Pinpoint the cell where the given text exists, returning its (X, Y) midpoint coordinate. 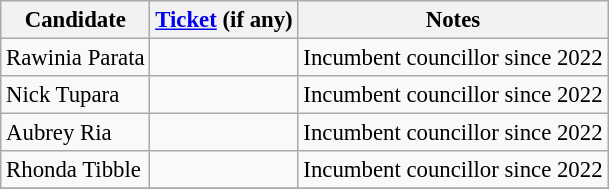
Rawinia Parata (76, 58)
Candidate (76, 20)
Aubrey Ria (76, 133)
Nick Tupara (76, 95)
Rhonda Tibble (76, 170)
Notes (453, 20)
Ticket (if any) (224, 20)
